Detect which cell encompasses the target text, then output its [X, Y] center coordinate. 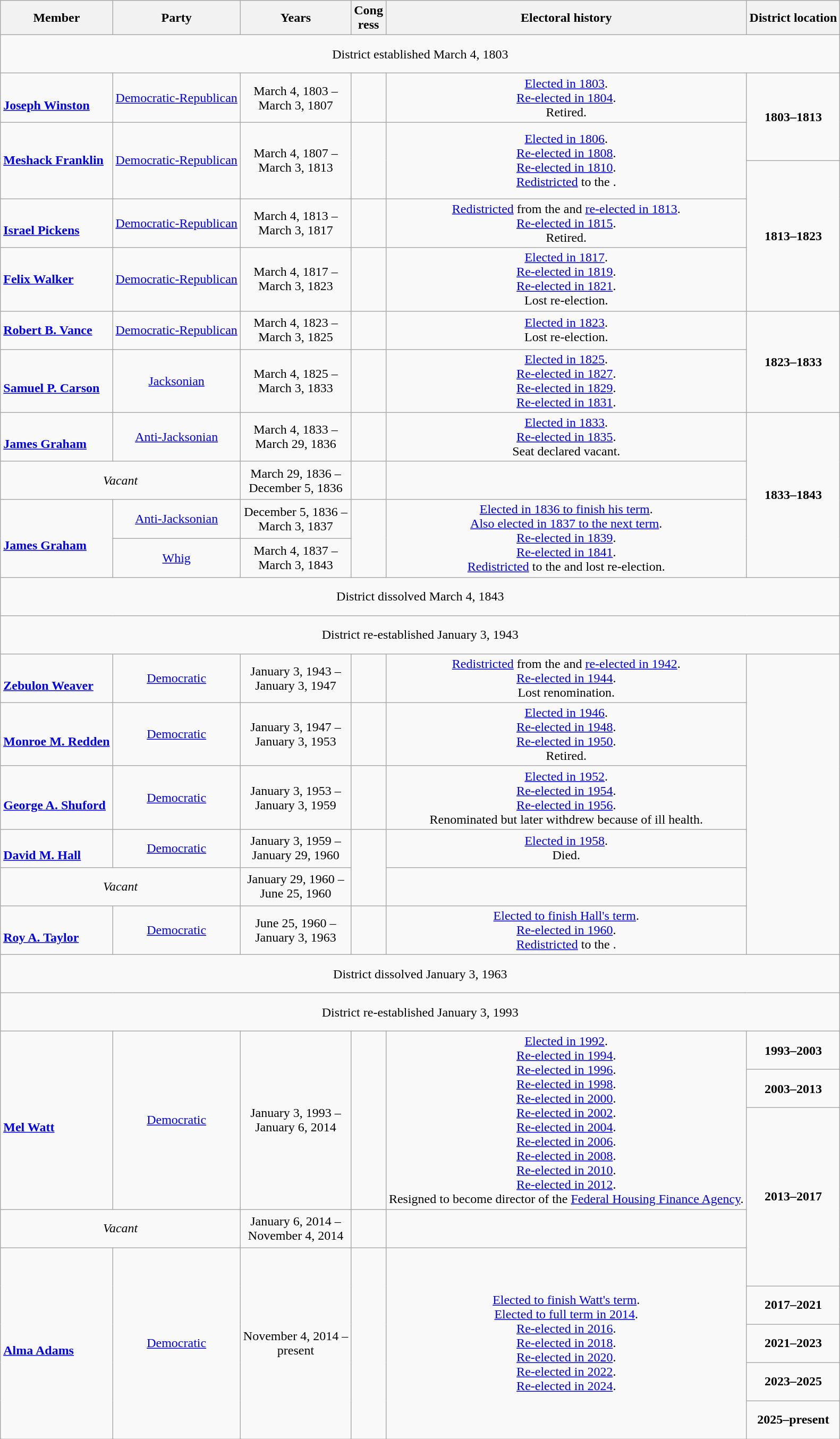
January 29, 1960 –June 25, 1960 [295, 886]
Party [176, 18]
Elected in 1803.Re-elected in 1804.Retired. [566, 98]
Zebulon Weaver [56, 678]
Years [295, 18]
Roy A. Taylor [56, 930]
March 4, 1825 –March 3, 1833 [295, 380]
District dissolved March 4, 1843 [420, 596]
June 25, 1960 –January 3, 1963 [295, 930]
January 3, 1993 –January 6, 2014 [295, 1120]
Monroe M. Redden [56, 734]
Elected to finish Hall's term.Re-elected in 1960.Redistricted to the . [566, 930]
Redistricted from the and re-elected in 1942.Re-elected in 1944.Lost renomination. [566, 678]
January 3, 1959 –January 29, 1960 [295, 848]
Elected in 1806.Re-elected in 1808.Re-elected in 1810.Redistricted to the . [566, 160]
1823–1833 [793, 361]
George A. Shuford [56, 797]
2025–present [793, 1420]
Joseph Winston [56, 98]
Samuel P. Carson [56, 380]
March 4, 1803 –March 3, 1807 [295, 98]
Elected in 1833.Re-elected in 1835.Seat declared vacant. [566, 437]
January 6, 2014 –November 4, 2014 [295, 1229]
Felix Walker [56, 280]
Electoral history [566, 18]
January 3, 1953 –January 3, 1959 [295, 797]
1833–1843 [793, 495]
Mel Watt [56, 1120]
Alma Adams [56, 1343]
January 3, 1947 –January 3, 1953 [295, 734]
Member [56, 18]
David M. Hall [56, 848]
District established March 4, 1803 [420, 54]
District re-established January 3, 1943 [420, 634]
Elected in 1958.Died. [566, 848]
Elected in 1946.Re-elected in 1948.Re-elected in 1950.Retired. [566, 734]
March 4, 1837 –March 3, 1843 [295, 558]
District dissolved January 3, 1963 [420, 974]
Elected in 1952.Re-elected in 1954.Re-elected in 1956.Renominated but later withdrew because of ill health. [566, 797]
March 4, 1807 –March 3, 1813 [295, 160]
District location [793, 18]
District re-established January 3, 1993 [420, 1012]
Jacksonian [176, 380]
March 29, 1836 –December 5, 1836 [295, 480]
Israel Pickens [56, 223]
December 5, 1836 –March 3, 1837 [295, 519]
Elected in 1823.Lost re-election. [566, 330]
2017–2021 [793, 1305]
1993–2003 [793, 1050]
1813–1823 [793, 236]
Congress [369, 18]
March 4, 1817 –March 3, 1823 [295, 280]
November 4, 2014 –present [295, 1343]
2013–2017 [793, 1197]
1803–1813 [793, 117]
March 4, 1813 –March 3, 1817 [295, 223]
March 4, 1823 –March 3, 1825 [295, 330]
Redistricted from the and re-elected in 1813.Re-elected in 1815.Retired. [566, 223]
2003–2013 [793, 1088]
Whig [176, 558]
Elected in 1817.Re-elected in 1819.Re-elected in 1821.Lost re-election. [566, 280]
2023–2025 [793, 1382]
March 4, 1833 –March 29, 1836 [295, 437]
Elected in 1825.Re-elected in 1827.Re-elected in 1829.Re-elected in 1831. [566, 380]
2021–2023 [793, 1343]
Robert B. Vance [56, 330]
January 3, 1943 –January 3, 1947 [295, 678]
Meshack Franklin [56, 160]
